Find where the given text appears and provide that cell's center as [x, y] coordinate. 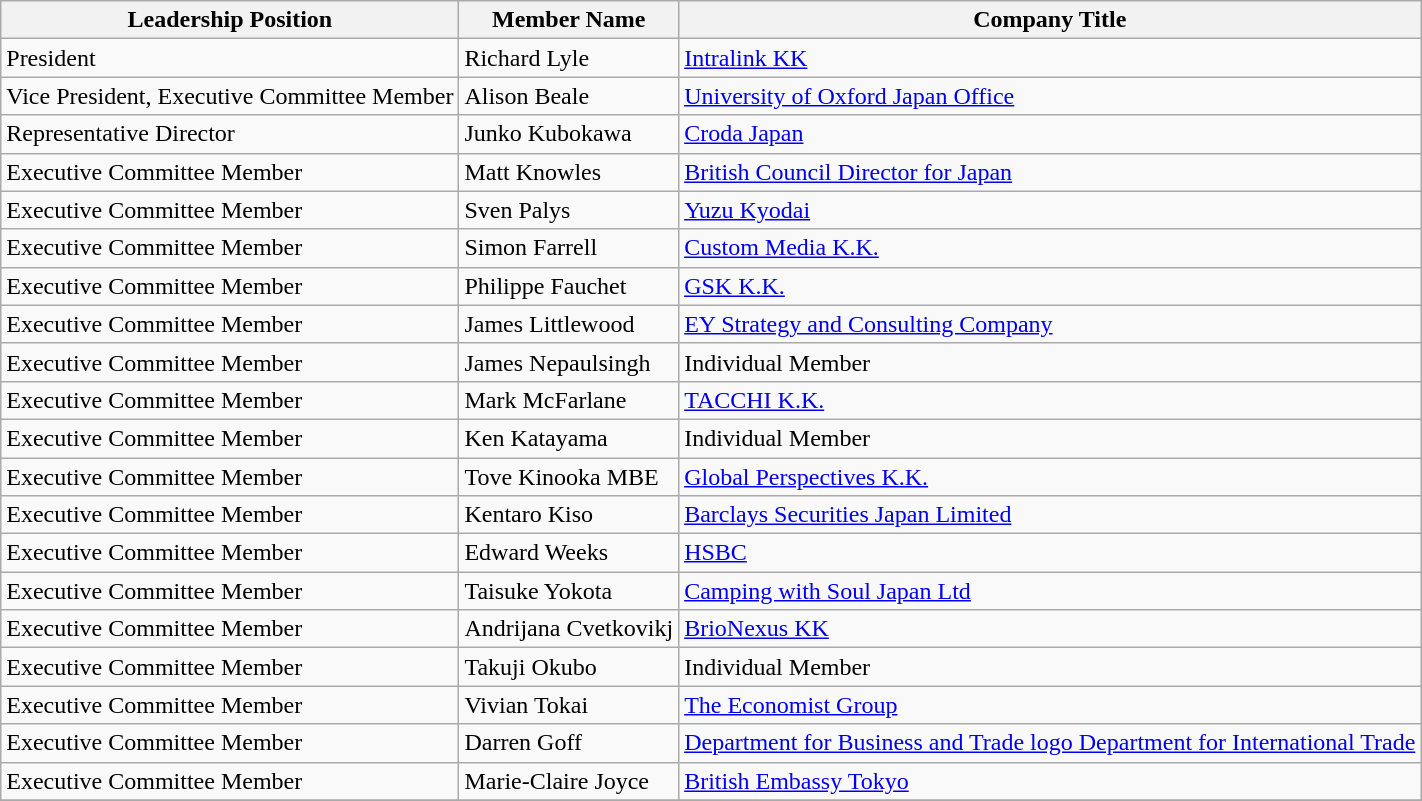
Ken Katayama [569, 438]
TACCHI K.K. [1050, 400]
Takuji Okubo [569, 667]
HSBC [1050, 553]
Leadership Position [230, 20]
Richard Lyle [569, 58]
Darren Goff [569, 743]
Department for Business and Trade logo Department for International Trade [1050, 743]
Global Perspectives K.K. [1050, 477]
Intralink KK [1050, 58]
Kentaro Kiso [569, 515]
Andrijana Cvetkovikj [569, 629]
James Nepaulsingh [569, 362]
Alison Beale [569, 96]
Philippe Fauchet [569, 286]
GSK K.K. [1050, 286]
Barclays Securities Japan Limited [1050, 515]
Simon Farrell [569, 248]
Representative Director [230, 134]
Edward Weeks [569, 553]
The Economist Group [1050, 705]
Camping with Soul Japan Ltd [1050, 591]
President [230, 58]
Tove Kinooka MBE [569, 477]
Croda Japan [1050, 134]
Vivian Tokai [569, 705]
Matt Knowles [569, 172]
James Littlewood [569, 324]
Junko Kubokawa [569, 134]
Yuzu Kyodai [1050, 210]
Company Title [1050, 20]
Marie-Claire Joyce [569, 781]
University of Oxford Japan Office [1050, 96]
British Embassy Tokyo [1050, 781]
Mark McFarlane [569, 400]
Vice President, Executive Committee Member [230, 96]
Taisuke Yokota [569, 591]
BrioNexus KK [1050, 629]
British Council Director for Japan [1050, 172]
Member Name [569, 20]
EY Strategy and Consulting Company [1050, 324]
Custom Media K.K. [1050, 248]
Sven Palys [569, 210]
